Search for the cell housing the specified text and yield its (X, Y) center coordinate. 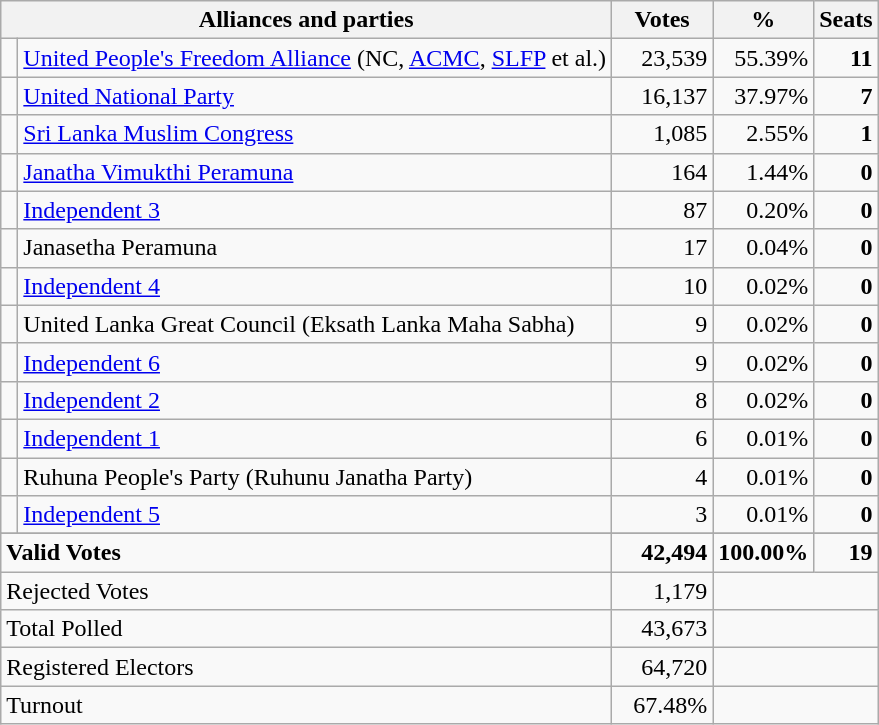
Votes (662, 20)
64,720 (662, 667)
23,539 (662, 58)
16,137 (662, 96)
1,179 (662, 591)
Independent 4 (315, 286)
55.39% (764, 58)
87 (662, 210)
7 (846, 96)
3 (662, 515)
67.48% (662, 705)
Total Polled (306, 629)
Independent 2 (315, 400)
United National Party (315, 96)
164 (662, 172)
Turnout (306, 705)
% (764, 20)
0.04% (764, 248)
11 (846, 58)
19 (846, 553)
Seats (846, 20)
43,673 (662, 629)
1 (846, 134)
Janasetha Peramuna (315, 248)
Valid Votes (306, 553)
1.44% (764, 172)
10 (662, 286)
1,085 (662, 134)
Janatha Vimukthi Peramuna (315, 172)
0.20% (764, 210)
4 (662, 477)
Rejected Votes (306, 591)
United Lanka Great Council (Eksath Lanka Maha Sabha) (315, 324)
Independent 3 (315, 210)
8 (662, 400)
Independent 1 (315, 438)
Ruhuna People's Party (Ruhunu Janatha Party) (315, 477)
United People's Freedom Alliance (NC, ACMC, SLFP et al.) (315, 58)
Independent 5 (315, 515)
Registered Electors (306, 667)
42,494 (662, 553)
6 (662, 438)
17 (662, 248)
37.97% (764, 96)
Alliances and parties (306, 20)
100.00% (764, 553)
2.55% (764, 134)
Independent 6 (315, 362)
Sri Lanka Muslim Congress (315, 134)
